Extract the [X, Y] coordinate from the center of the cell holding the provided text.  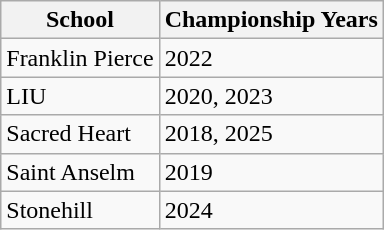
Sacred Heart [80, 134]
2022 [271, 58]
Saint Anselm [80, 172]
School [80, 20]
2019 [271, 172]
2018, 2025 [271, 134]
Stonehill [80, 210]
2020, 2023 [271, 96]
Franklin Pierce [80, 58]
LIU [80, 96]
2024 [271, 210]
Championship Years [271, 20]
